Extract the (X, Y) coordinate from the center of the cell holding the provided text.  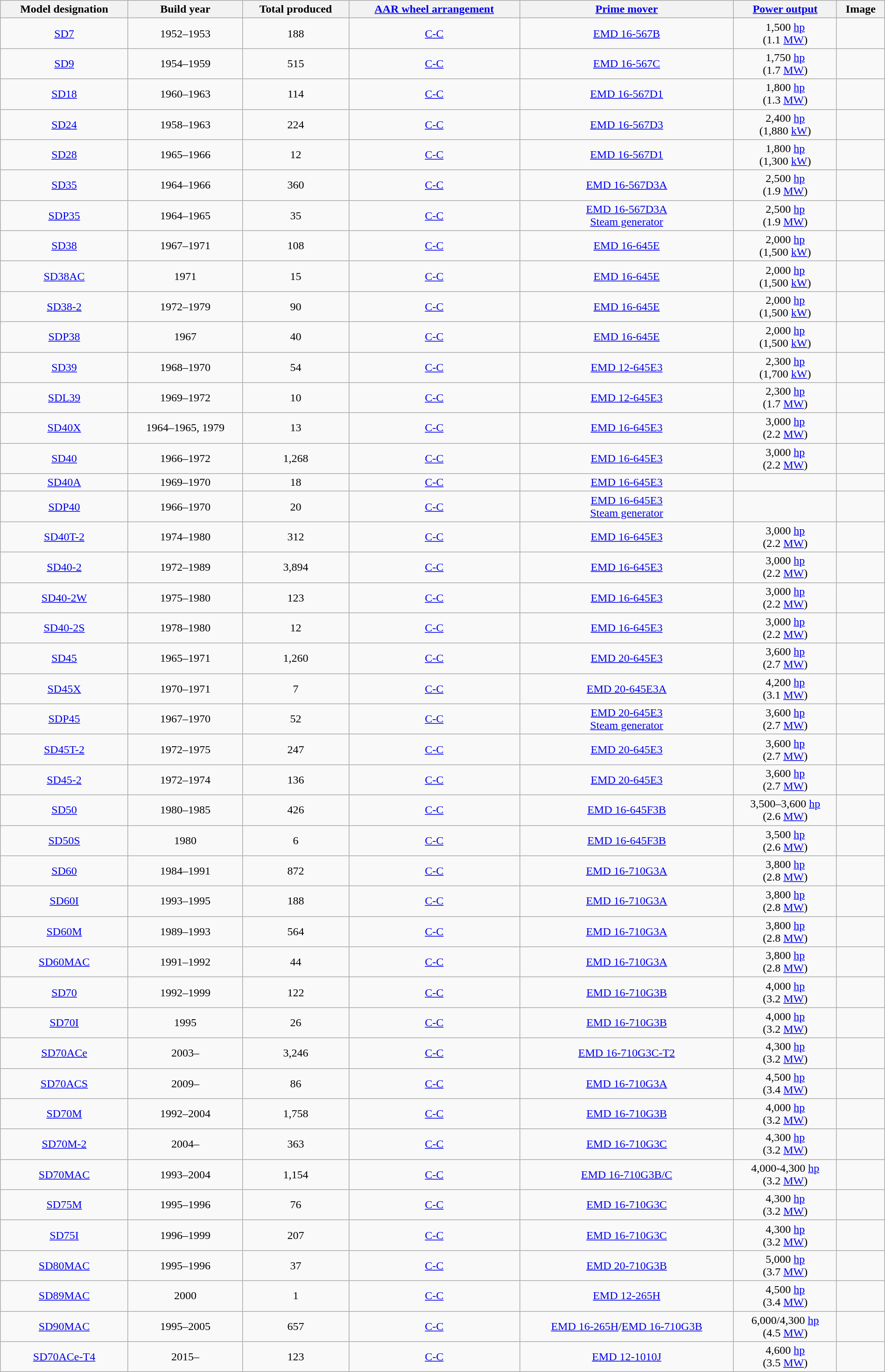
224 (295, 124)
SD75I (64, 1235)
SD89MAC (64, 1295)
SD24 (64, 124)
2003– (185, 1053)
SD70MAC (64, 1174)
EMD 16-710G3B/C (626, 1174)
Build year (185, 9)
SD70I (64, 1023)
1975–1980 (185, 597)
1972–1979 (185, 306)
1980–1985 (185, 810)
18 (295, 483)
SD45T-2 (64, 749)
SDP38 (64, 337)
SD38-2 (64, 306)
54 (295, 367)
114 (295, 94)
1967 (185, 337)
1 (295, 1295)
SD70M (64, 1113)
Total produced (295, 9)
3,894 (295, 567)
AAR wheel arrangement (434, 9)
1954–1959 (185, 63)
1971 (185, 276)
15 (295, 276)
EMD 16-567C (626, 63)
SD50S (64, 840)
1993–1995 (185, 902)
EMD 12-265H (626, 1295)
1984–1991 (185, 871)
1,750 hp(1.7 MW) (785, 63)
1978–1980 (185, 628)
1996–1999 (185, 1235)
1966–1972 (185, 458)
SD9 (64, 63)
1967–1971 (185, 245)
SD7 (64, 34)
1972–1975 (185, 749)
SD70ACe-T4 (64, 1357)
1,154 (295, 1174)
136 (295, 779)
2015– (185, 1357)
SD38 (64, 245)
5,000 hp (3.7 MW) (785, 1266)
26 (295, 1023)
360 (295, 185)
52 (295, 719)
SD40-2W (64, 597)
108 (295, 245)
SD70ACS (64, 1084)
13 (295, 428)
363 (295, 1144)
1965–1971 (185, 658)
2004– (185, 1144)
76 (295, 1205)
515 (295, 63)
1992–2004 (185, 1113)
SD40-2 (64, 567)
SD45X (64, 689)
1,800 hp(1,300 kW) (785, 155)
10 (295, 398)
207 (295, 1235)
SD70 (64, 992)
1969–1970 (185, 483)
SD40T-2 (64, 537)
SD60M (64, 931)
312 (295, 537)
3,500 hp(2.6 MW) (785, 840)
Image (861, 9)
1966–1970 (185, 507)
35 (295, 216)
EMD 16-567D3ASteam generator (626, 216)
1958–1963 (185, 124)
6 (295, 840)
1,260 (295, 658)
40 (295, 337)
EMD 16-645E3Steam generator (626, 507)
SD40A (64, 483)
SD90MAC (64, 1326)
SDP45 (64, 719)
SD75M (64, 1205)
426 (295, 810)
SD70ACe (64, 1053)
2009– (185, 1084)
SD60MAC (64, 962)
872 (295, 871)
2,300 hp(1,700 kW) (785, 367)
EMD 16-567B (626, 34)
EMD 20-645E3Steam generator (626, 719)
SDP35 (64, 216)
1989–1993 (185, 931)
1952–1953 (185, 34)
1995–2005 (185, 1326)
1,500 hp(1.1 MW) (785, 34)
SDP40 (64, 507)
SD40-2S (64, 628)
1974–1980 (185, 537)
657 (295, 1326)
6,000/4,300 hp (4.5 MW) (785, 1326)
1993–2004 (185, 1174)
SD35 (64, 185)
1965–1966 (185, 155)
SD45-2 (64, 779)
SDL39 (64, 398)
1964–1965, 1979 (185, 428)
1,268 (295, 458)
1991–1992 (185, 962)
1,800 hp(1.3 MW) (785, 94)
SD50 (64, 810)
1992–1999 (185, 992)
247 (295, 749)
EMD 16-710G3C-T2 (626, 1053)
86 (295, 1084)
4,000-4,300 hp (3.2 MW) (785, 1174)
1968–1970 (185, 367)
SD40X (64, 428)
EMD 12-1010J (626, 1357)
SD40 (64, 458)
37 (295, 1266)
2,300 hp(1.7 MW) (785, 398)
7 (295, 689)
Power output (785, 9)
4,600 hp(3.5 MW) (785, 1357)
1964–1965 (185, 216)
EMD 16-265H/EMD 16-710G3B (626, 1326)
2000 (185, 1295)
4,200 hp(3.1 MW) (785, 689)
SD38AC (64, 276)
SD18 (64, 94)
44 (295, 962)
122 (295, 992)
1964–1966 (185, 185)
1960–1963 (185, 94)
SD60I (64, 902)
1969–1972 (185, 398)
SD70M-2 (64, 1144)
EMD 16-567D3 (626, 124)
1,758 (295, 1113)
EMD 20-645E3A (626, 689)
SD45 (64, 658)
1995 (185, 1023)
SD80MAC (64, 1266)
1972–1974 (185, 779)
1980 (185, 840)
1970–1971 (185, 689)
SD28 (64, 155)
Model designation (64, 9)
3,500–3,600 hp(2.6 MW) (785, 810)
90 (295, 306)
1967–1970 (185, 719)
2,400 hp(1,880 kW) (785, 124)
564 (295, 931)
1972–1989 (185, 567)
SD60 (64, 871)
EMD 20-710G3B (626, 1266)
3,246 (295, 1053)
EMD 16-567D3A (626, 185)
20 (295, 507)
Prime mover (626, 9)
SD39 (64, 367)
